Find where the given text appears and provide that cell's center as [x, y] coordinate. 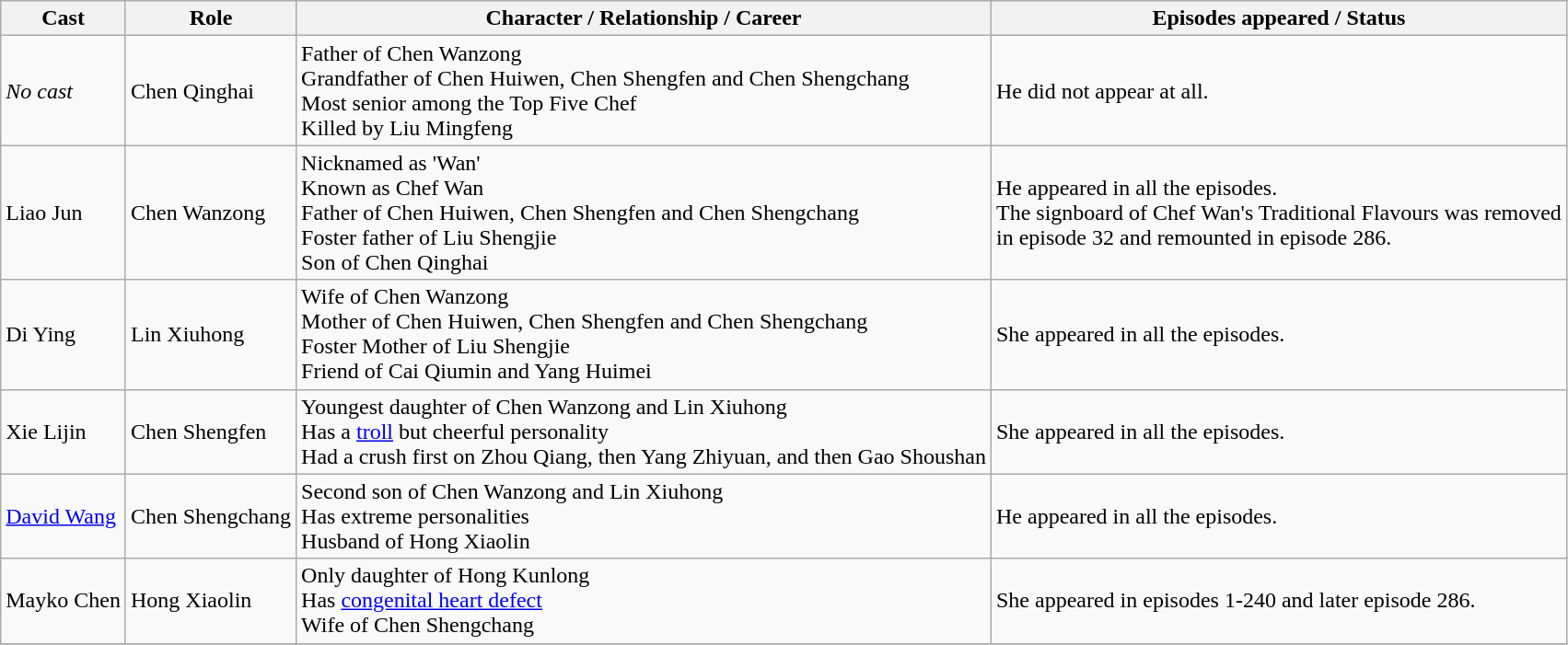
Chen Qinghai [210, 90]
Nicknamed as 'Wan'Known as Chef WanFather of Chen Huiwen, Chen Shengfen and Chen ShengchangFoster father of Liu ShengjieSon of Chen Qinghai [645, 213]
David Wang [64, 516]
He appeared in all the episodes. [1278, 516]
He did not appear at all. [1278, 90]
Father of Chen WanzongGrandfather of Chen Huiwen, Chen Shengfen and Chen ShengchangMost senior among the Top Five ChefKilled by Liu Mingfeng [645, 90]
He appeared in all the episodes.The signboard of Chef Wan's Traditional Flavours was removedin episode 32 and remounted in episode 286. [1278, 213]
Xie Lijin [64, 432]
Di Ying [64, 335]
Chen Shengfen [210, 432]
Second son of Chen Wanzong and Lin XiuhongHas extreme personalitiesHusband of Hong Xiaolin [645, 516]
Chen Wanzong [210, 213]
No cast [64, 90]
Chen Shengchang [210, 516]
Role [210, 18]
Cast [64, 18]
She appeared in episodes 1-240 and later episode 286. [1278, 601]
Lin Xiuhong [210, 335]
Only daughter of Hong KunlongHas congenital heart defectWife of Chen Shengchang [645, 601]
Hong Xiaolin [210, 601]
Character / Relationship / Career [645, 18]
Mayko Chen [64, 601]
Liao Jun [64, 213]
Episodes appeared / Status [1278, 18]
Wife of Chen WanzongMother of Chen Huiwen, Chen Shengfen and Chen ShengchangFoster Mother of Liu ShengjieFriend of Cai Qiumin and Yang Huimei [645, 335]
